Provide the [X, Y] coordinate of the cell's center where the given text is located.  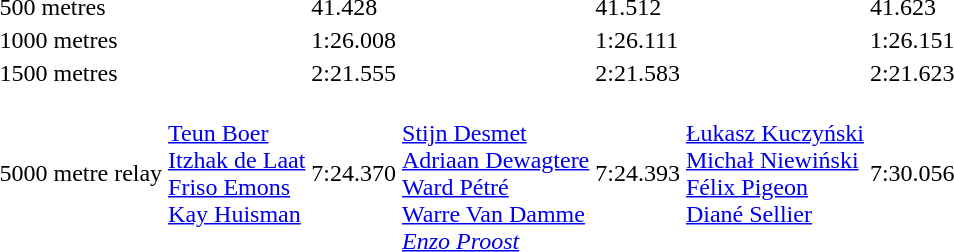
2:21.583 [638, 73]
1:26.111 [638, 40]
2:21.555 [354, 73]
1:26.008 [354, 40]
